Provide the [X, Y] coordinate of the cell's center where the given text is located.  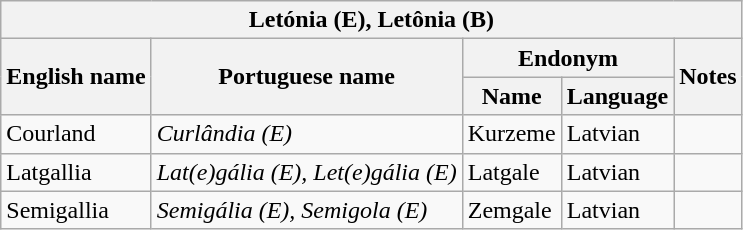
Notes [708, 77]
Language [617, 96]
Courland [76, 134]
English name [76, 77]
Name [512, 96]
Latgale [512, 172]
Endonym [568, 58]
Curlândia (E) [306, 134]
Latgallia [76, 172]
Lat(e)gália (E), Let(e)gália (E) [306, 172]
Letónia (E), Letônia (B) [372, 20]
Semigallia [76, 210]
Semigália (E), Semigola (E) [306, 210]
Kurzeme [512, 134]
Zemgale [512, 210]
Portuguese name [306, 77]
